Identify which cell holds the provided text, then report its [x, y] central coordinate. 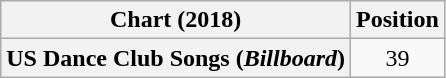
Position [398, 20]
US Dance Club Songs (Billboard) [176, 58]
39 [398, 58]
Chart (2018) [176, 20]
